Detect which cell encompasses the target text, then output its (x, y) center coordinate. 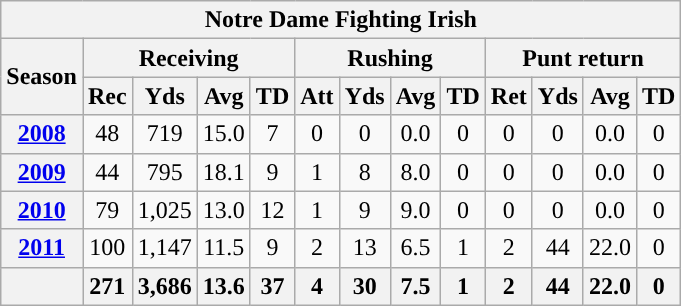
2008 (42, 134)
4 (317, 286)
Season (42, 77)
Receiving (188, 58)
271 (107, 286)
7.5 (416, 286)
Att (317, 96)
2009 (42, 172)
Rushing (390, 58)
1,147 (164, 248)
7 (272, 134)
Ret (508, 96)
37 (272, 286)
1,025 (164, 210)
8.0 (416, 172)
48 (107, 134)
9.0 (416, 210)
719 (164, 134)
Punt return (583, 58)
15.0 (224, 134)
2011 (42, 248)
Notre Dame Fighting Irish (341, 20)
2010 (42, 210)
18.1 (224, 172)
6.5 (416, 248)
100 (107, 248)
12 (272, 210)
13.0 (224, 210)
Rec (107, 96)
3,686 (164, 286)
13 (364, 248)
79 (107, 210)
8 (364, 172)
30 (364, 286)
13.6 (224, 286)
11.5 (224, 248)
795 (164, 172)
